Find where the given text appears and provide that cell's center as [x, y] coordinate. 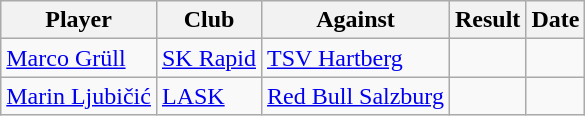
Marin Ljubičić [79, 96]
Result [487, 20]
Red Bull Salzburg [356, 96]
Club [208, 20]
SK Rapid [208, 58]
LASK [208, 96]
Date [556, 20]
Against [356, 20]
Marco Grüll [79, 58]
TSV Hartberg [356, 58]
Player [79, 20]
